Pinpoint the cell where the given text exists, returning its [x, y] midpoint coordinate. 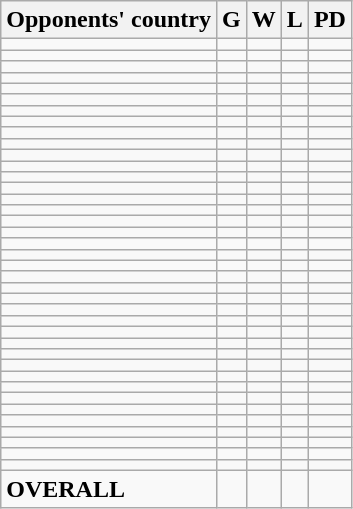
PD [330, 20]
OVERALL [109, 489]
L [294, 20]
Opponents' country [109, 20]
W [264, 20]
G [232, 20]
